Output the [x, y] coordinate of the center of the cell containing the given text.  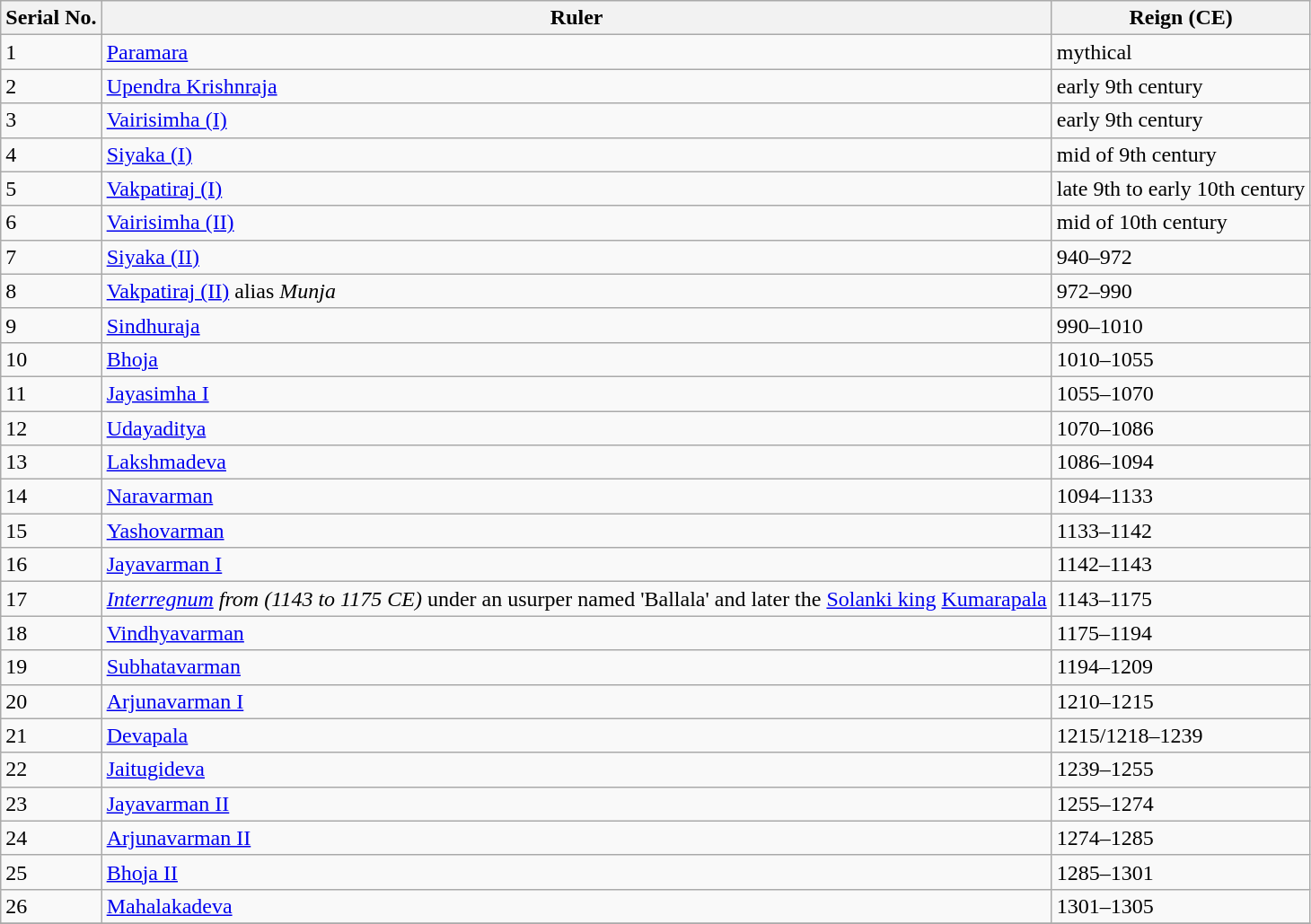
7 [51, 257]
1010–1055 [1181, 359]
Jayasimha I [576, 393]
1094–1133 [1181, 497]
6 [51, 223]
23 [51, 804]
Udayaditya [576, 428]
Yashovarman [576, 531]
24 [51, 838]
20 [51, 701]
25 [51, 872]
Naravarman [576, 497]
1 [51, 52]
12 [51, 428]
8 [51, 291]
Arjunavarman I [576, 701]
1255–1274 [1181, 804]
5 [51, 189]
Serial No. [51, 18]
2 [51, 86]
13 [51, 462]
Vakpatiraj (I) [576, 189]
Mahalakadeva [576, 906]
mid of 10th century [1181, 223]
Vairisimha (I) [576, 120]
972–990 [1181, 291]
Paramara [576, 52]
Interregnum from (1143 to 1175 CE) under an usurper named 'Ballala' and later the Solanki king Kumarapala [576, 599]
Devapala [576, 735]
Ruler [576, 18]
Arjunavarman II [576, 838]
Siyaka (I) [576, 154]
940–972 [1181, 257]
Vindhyavarman [576, 633]
Upendra Krishnraja [576, 86]
16 [51, 565]
Jaitugideva [576, 770]
Jayavarman I [576, 565]
1070–1086 [1181, 428]
1215/1218–1239 [1181, 735]
4 [51, 154]
15 [51, 531]
Jayavarman II [576, 804]
Siyaka (II) [576, 257]
Lakshmadeva [576, 462]
Bhoja [576, 359]
1239–1255 [1181, 770]
1133–1142 [1181, 531]
11 [51, 393]
Reign (CE) [1181, 18]
9 [51, 325]
3 [51, 120]
late 9th to early 10th century [1181, 189]
Sindhuraja [576, 325]
19 [51, 667]
1274–1285 [1181, 838]
1210–1215 [1181, 701]
mythical [1181, 52]
1175–1194 [1181, 633]
1086–1094 [1181, 462]
26 [51, 906]
Bhoja II [576, 872]
14 [51, 497]
mid of 9th century [1181, 154]
10 [51, 359]
1194–1209 [1181, 667]
17 [51, 599]
990–1010 [1181, 325]
18 [51, 633]
Subhatavarman [576, 667]
21 [51, 735]
1285–1301 [1181, 872]
Vakpatiraj (II) alias Munja [576, 291]
1055–1070 [1181, 393]
1301–1305 [1181, 906]
1142–1143 [1181, 565]
1143–1175 [1181, 599]
Vairisimha (II) [576, 223]
22 [51, 770]
